Return [X, Y] of the center of cell containing provided text 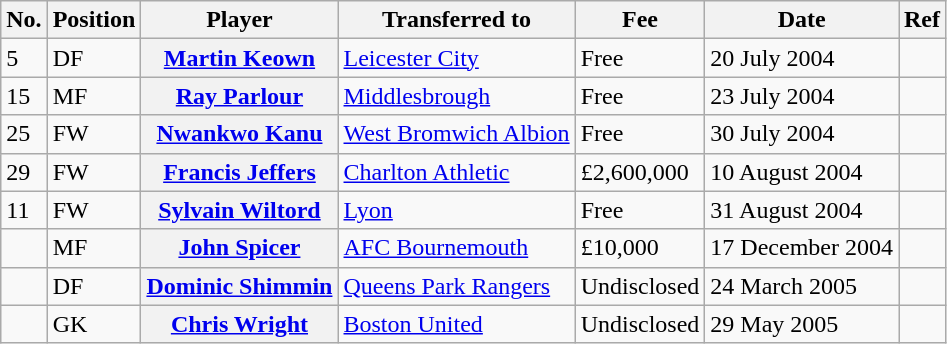
West Bromwich Albion [456, 134]
15 [24, 96]
Fee [640, 20]
GK [94, 324]
Leicester City [456, 58]
Dominic Shimmin [240, 286]
£2,600,000 [640, 172]
AFC Bournemouth [456, 248]
29 [24, 172]
10 August 2004 [802, 172]
29 May 2005 [802, 324]
No. [24, 20]
31 August 2004 [802, 210]
30 July 2004 [802, 134]
Chris Wright [240, 324]
Position [94, 20]
Player [240, 20]
Queens Park Rangers [456, 286]
£10,000 [640, 248]
Middlesbrough [456, 96]
25 [24, 134]
Martin Keown [240, 58]
20 July 2004 [802, 58]
John Spicer [240, 248]
17 December 2004 [802, 248]
Lyon [456, 210]
Date [802, 20]
23 July 2004 [802, 96]
Nwankwo Kanu [240, 134]
11 [24, 210]
5 [24, 58]
24 March 2005 [802, 286]
Ref [922, 20]
Boston United [456, 324]
Transferred to [456, 20]
Sylvain Wiltord [240, 210]
Charlton Athletic [456, 172]
Francis Jeffers [240, 172]
Ray Parlour [240, 96]
